Search for the cell housing the specified text and yield its (x, y) center coordinate. 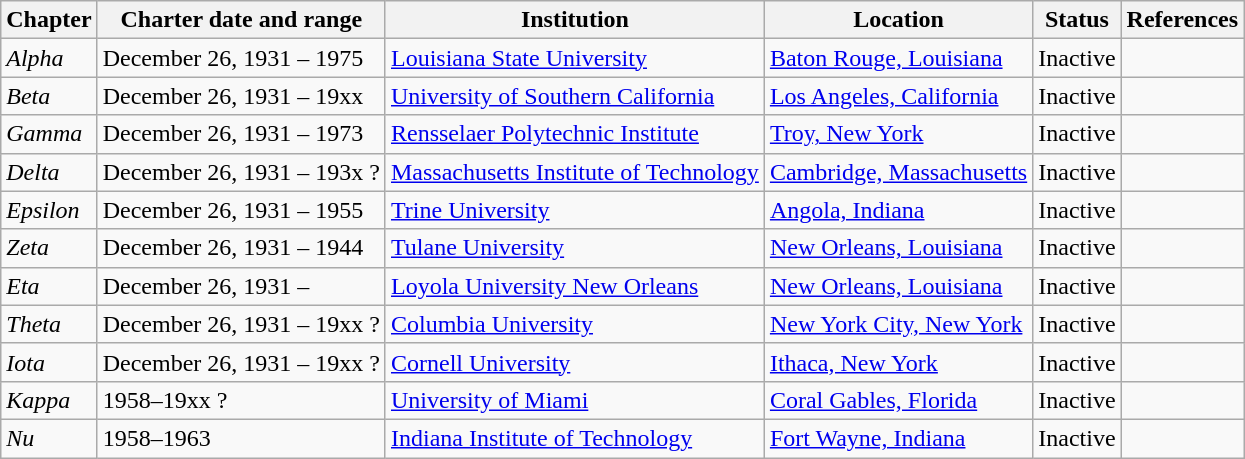
Delta (49, 172)
Indiana Institute of Technology (574, 438)
Angola, Indiana (898, 210)
Los Angeles, California (898, 96)
Beta (49, 96)
Gamma (49, 134)
Iota (49, 362)
Eta (49, 286)
Cambridge, Massachusetts (898, 172)
Location (898, 20)
Troy, New York (898, 134)
Charter date and range (241, 20)
1958–19xx ? (241, 400)
Massachusetts Institute of Technology (574, 172)
Cornell University (574, 362)
Nu (49, 438)
December 26, 1931 – 19xx (241, 96)
Columbia University (574, 324)
Theta (49, 324)
Trine University (574, 210)
Coral Gables, Florida (898, 400)
University of Miami (574, 400)
December 26, 1931 – 1973 (241, 134)
Kappa (49, 400)
December 26, 1931 – 193x ? (241, 172)
University of Southern California (574, 96)
Epsilon (49, 210)
Alpha (49, 58)
Chapter (49, 20)
1958–1963 (241, 438)
Status (1077, 20)
Loyola University New Orleans (574, 286)
New York City, New York (898, 324)
December 26, 1931 – 1955 (241, 210)
Fort Wayne, Indiana (898, 438)
References (1182, 20)
Ithaca, New York (898, 362)
December 26, 1931 – 1944 (241, 248)
December 26, 1931 – 1975 (241, 58)
Institution (574, 20)
Rensselaer Polytechnic Institute (574, 134)
December 26, 1931 – (241, 286)
Louisiana State University (574, 58)
Zeta (49, 248)
Tulane University (574, 248)
Baton Rouge, Louisiana (898, 58)
